Output the [X, Y] coordinate of the center of the cell containing the given text.  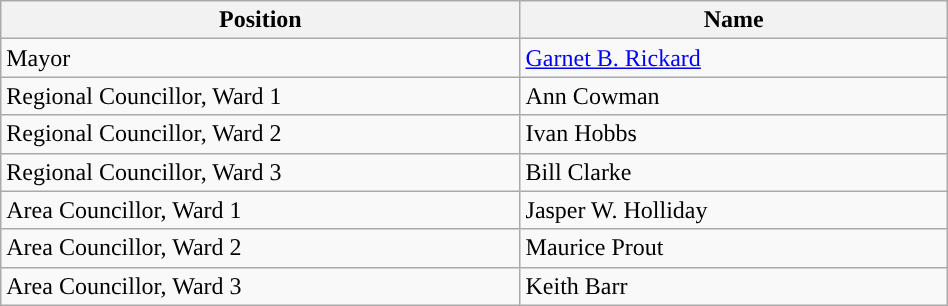
Area Councillor, Ward 2 [260, 248]
Maurice Prout [734, 248]
Garnet B. Rickard [734, 58]
Jasper W. Holliday [734, 210]
Bill Clarke [734, 172]
Regional Councillor, Ward 3 [260, 172]
Ann Cowman [734, 96]
Name [734, 20]
Ivan Hobbs [734, 134]
Area Councillor, Ward 3 [260, 286]
Regional Councillor, Ward 1 [260, 96]
Position [260, 20]
Regional Councillor, Ward 2 [260, 134]
Keith Barr [734, 286]
Mayor [260, 58]
Area Councillor, Ward 1 [260, 210]
